Determine the [X, Y] coordinate at the center of the cell enclosing the given text.  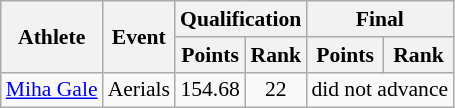
Athlete [52, 36]
did not advance [380, 90]
Qualification [240, 19]
Event [139, 36]
22 [276, 90]
154.68 [210, 90]
Miha Gale [52, 90]
Aerials [139, 90]
Final [380, 19]
